Search for the cell housing the specified text and yield its (X, Y) center coordinate. 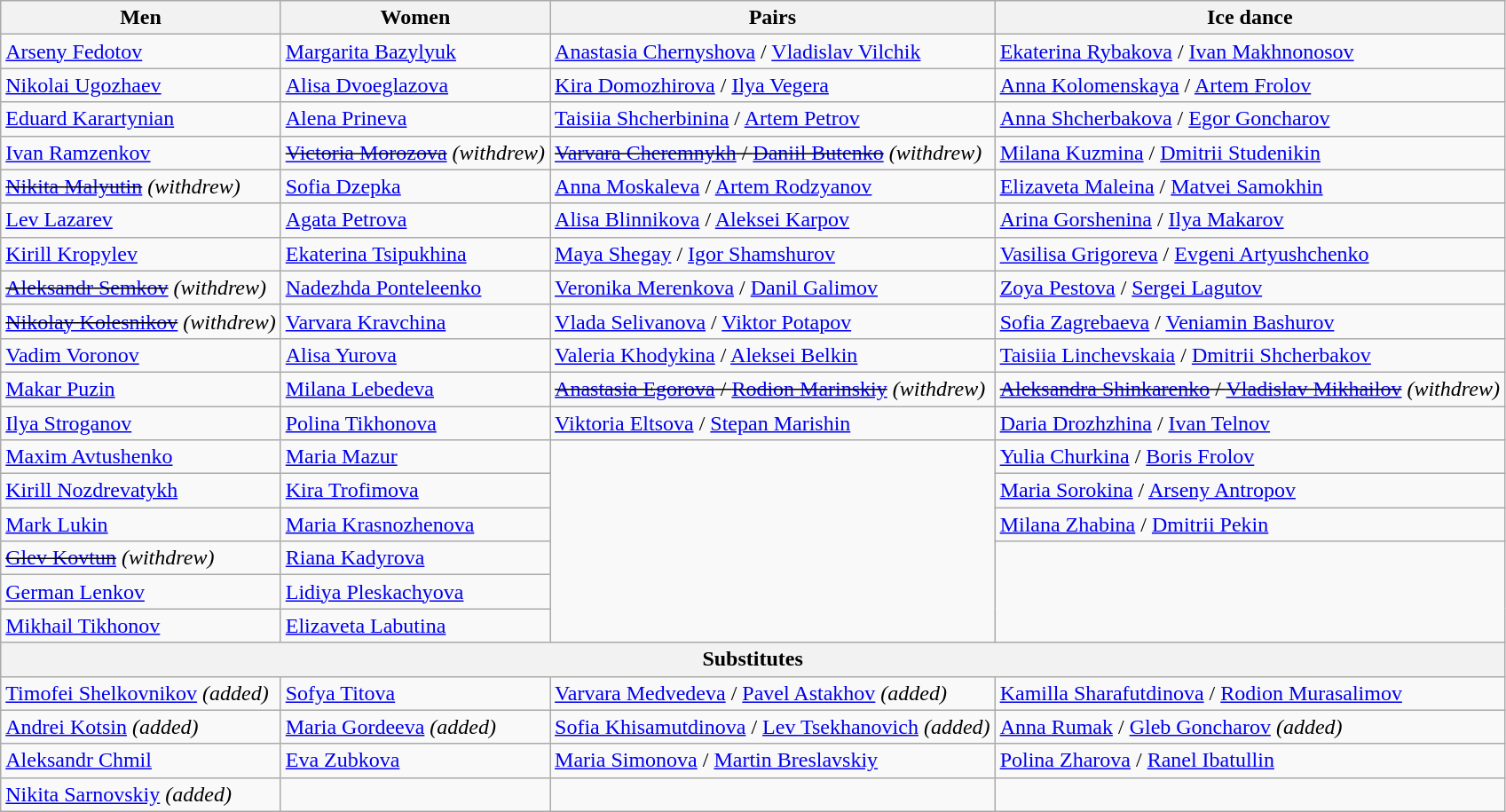
Taisiia Shcherbinina / Artem Petrov (773, 119)
Elizaveta Labutina (415, 626)
Maya Shegay / Igor Shamshurov (773, 254)
Margarita Bazylyuk (415, 51)
Varvara Kravchina (415, 321)
Polina Zharova / Ranel Ibatullin (1250, 761)
Substitutes (753, 659)
Victoria Morozova (withdrew) (415, 153)
Andrei Kotsin (added) (140, 727)
Kira Trofimova (415, 491)
Alisa Blinnikova / Aleksei Karpov (773, 220)
Maria Simonova / Martin Breslavskiy (773, 761)
Vadim Voronov (140, 355)
Daria Drozhzhina / Ivan Telnov (1250, 423)
Ekaterina Tsipukhina (415, 254)
German Lenkov (140, 592)
Maxim Avtushenko (140, 457)
Glev Kovtun (withdrew) (140, 558)
Lidiya Pleskachyova (415, 592)
Sofia Zagrebaeva / Veniamin Bashurov (1250, 321)
Timofei Shelkovnikov (added) (140, 693)
Sofya Titova (415, 693)
Varvara Cheremnykh / Daniil Butenko (withdrew) (773, 153)
Ekaterina Rybakova / Ivan Makhnonosov (1250, 51)
Milana Kuzmina / Dmitrii Studenikin (1250, 153)
Nikita Malyutin (withdrew) (140, 186)
Arina Gorshenina / Ilya Makarov (1250, 220)
Ice dance (1250, 18)
Maria Mazur (415, 457)
Aleksandr Chmil (140, 761)
Viktoria Eltsova / Stepan Marishin (773, 423)
Pairs (773, 18)
Nadezhda Ponteleenko (415, 288)
Sofia Khisamutdinova / Lev Tsekhanovich (added) (773, 727)
Alisa Dvoeglazova (415, 85)
Sofia Dzepka (415, 186)
Milana Lebedeva (415, 389)
Anna Shcherbakova / Egor Goncharov (1250, 119)
Kira Domozhirova / Ilya Vegera (773, 85)
Kirill Nozdrevatykh (140, 491)
Vasilisa Grigoreva / Evgeni Artyushchenko (1250, 254)
Mikhail Tikhonov (140, 626)
Maria Gordeeva (added) (415, 727)
Eva Zubkova (415, 761)
Men (140, 18)
Ilya Stroganov (140, 423)
Anastasia Chernyshova / Vladislav Vilchik (773, 51)
Kamilla Sharafutdinova / Rodion Murasalimov (1250, 693)
Maria Krasnozhenova (415, 524)
Women (415, 18)
Ivan Ramzenkov (140, 153)
Vlada Selivanova / Viktor Potapov (773, 321)
Milana Zhabina / Dmitrii Pekin (1250, 524)
Valeria Khodykina / Aleksei Belkin (773, 355)
Varvara Medvedeva / Pavel Astakhov (added) (773, 693)
Alena Prineva (415, 119)
Anastasia Egorova / Rodion Marinskiy (withdrew) (773, 389)
Aleksandr Semkov (withdrew) (140, 288)
Aleksandra Shinkarenko / Vladislav Mikhailov (withdrew) (1250, 389)
Taisiia Linchevskaia / Dmitrii Shcherbakov (1250, 355)
Nikolai Ugozhaev (140, 85)
Anna Rumak / Gleb Goncharov (added) (1250, 727)
Alisa Yurova (415, 355)
Nikita Sarnovskiy (added) (140, 794)
Mark Lukin (140, 524)
Agata Petrova (415, 220)
Zoya Pestova / Sergei Lagutov (1250, 288)
Eduard Karartynian (140, 119)
Yulia Churkina / Boris Frolov (1250, 457)
Elizaveta Maleina / Matvei Samokhin (1250, 186)
Kirill Kropylev (140, 254)
Nikolay Kolesnikov (withdrew) (140, 321)
Veronika Merenkova / Danil Galimov (773, 288)
Polina Tikhonova (415, 423)
Anna Kolomenskaya / Artem Frolov (1250, 85)
Lev Lazarev (140, 220)
Arseny Fedotov (140, 51)
Riana Kadyrova (415, 558)
Makar Puzin (140, 389)
Anna Moskaleva / Artem Rodzyanov (773, 186)
Maria Sorokina / Arseny Antropov (1250, 491)
